Capture the cell that displays the provided text and extract its (x, y) central coordinate. 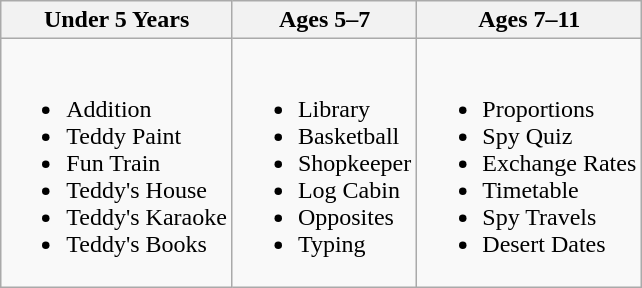
ProportionsSpy QuizExchange RatesTimetableSpy TravelsDesert Dates (530, 163)
Ages 5–7 (324, 20)
LibraryBasketballShopkeeperLog CabinOppositesTyping (324, 163)
AdditionTeddy PaintFun TrainTeddy's HouseTeddy's KaraokeTeddy's Books (117, 163)
Ages 7–11 (530, 20)
Under 5 Years (117, 20)
